Identify which cell holds the provided text, then report its [x, y] central coordinate. 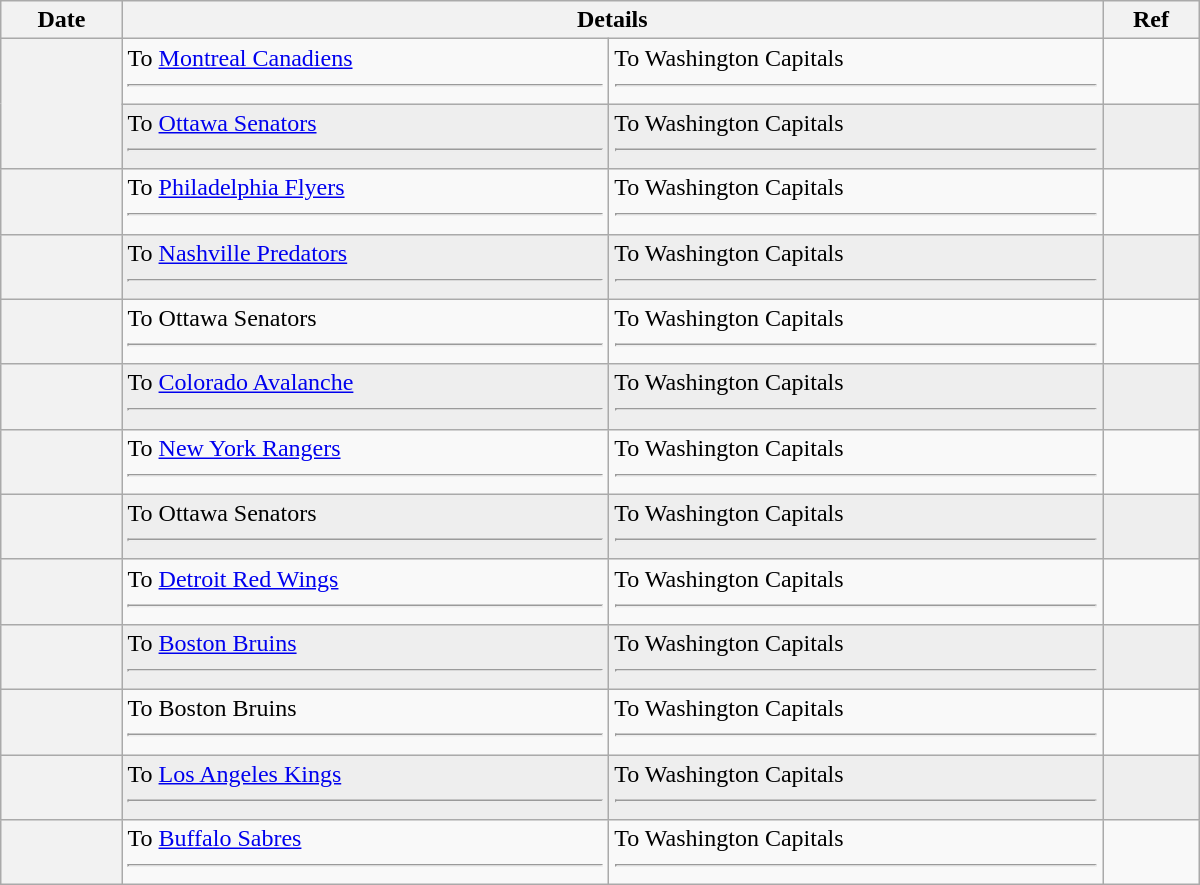
Ref [1152, 20]
To Los Angeles Kings [366, 786]
To Buffalo Sabres [366, 852]
To Detroit Red Wings [366, 592]
To Montreal Canadiens [366, 72]
Details [612, 20]
To Nashville Predators [366, 266]
Date [62, 20]
To Colorado Avalanche [366, 396]
To Philadelphia Flyers [366, 202]
To New York Rangers [366, 462]
